Detect which cell encompasses the target text, then output its (X, Y) center coordinate. 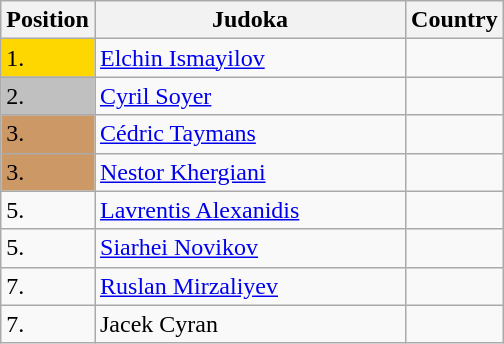
Nestor Khergiani (250, 172)
Ruslan Mirzaliyev (250, 286)
Judoka (250, 20)
2. (48, 96)
Cyril Soyer (250, 96)
Siarhei Novikov (250, 248)
Lavrentis Alexanidis (250, 210)
Jacek Cyran (250, 324)
Country (455, 20)
Elchin Ismayilov (250, 58)
Cédric Taymans (250, 134)
1. (48, 58)
Position (48, 20)
